Identify which cell holds the provided text, then report its [x, y] central coordinate. 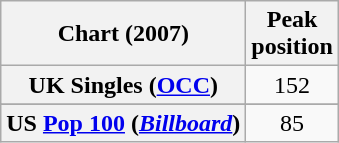
85 [292, 123]
152 [292, 85]
Chart (2007) [124, 34]
US Pop 100 (Billboard) [124, 123]
UK Singles (OCC) [124, 85]
Peakposition [292, 34]
